Find where the given text appears and provide that cell's center as [X, Y] coordinate. 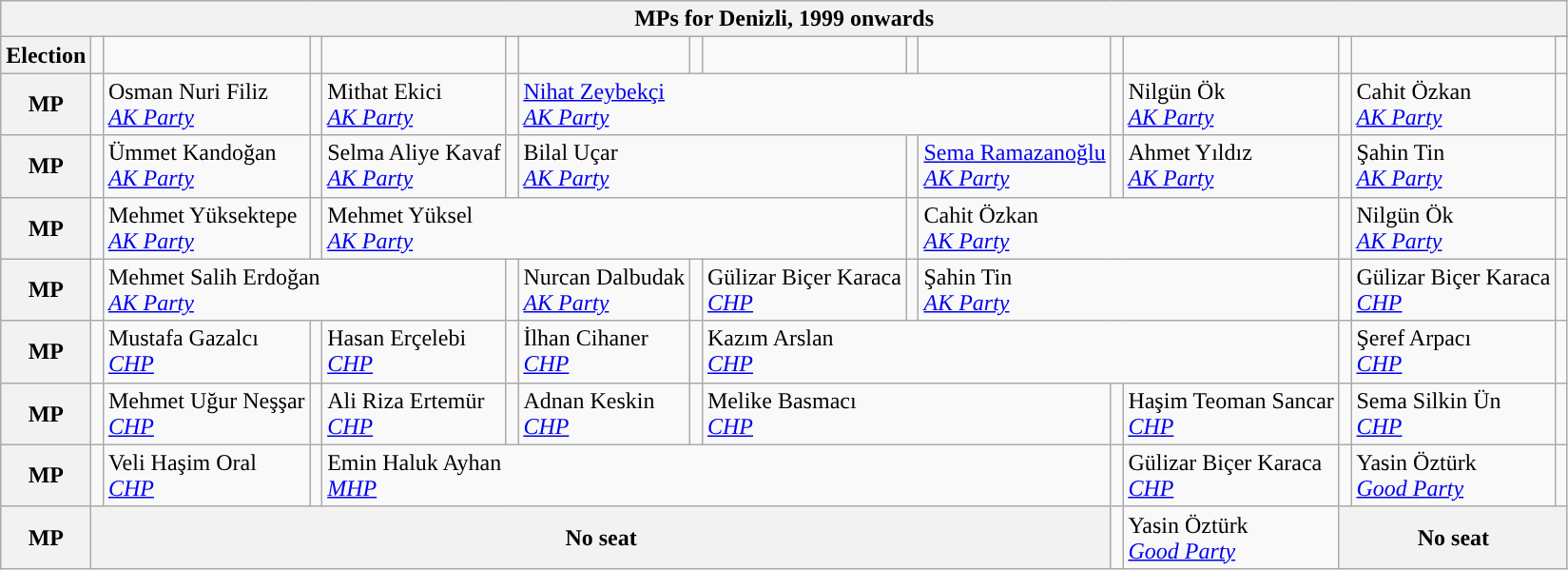
Mehmet YükselAK Party [614, 228]
Mehmet YüksektepeAK Party [206, 228]
Mithat EkiciAK Party [415, 105]
Nurcan DalbudakAK Party [605, 289]
Haşim Teoman SancarCHP [1231, 413]
Selma Aliye KavafAK Party [415, 166]
Mehmet Uğur NeşşarCHP [206, 413]
Sema Silkin ÜnCHP [1453, 413]
Nihat ZeybekçiAK Party [814, 105]
Şeref ArpacıCHP [1453, 352]
Mustafa GazalcıCHP [206, 352]
Bilal UçarAK Party [713, 166]
Sema RamazanoğluAK Party [1015, 166]
Osman Nuri FilizAK Party [206, 105]
Hasan ErçelebiCHP [415, 352]
Ali Riza ErtemürCHP [415, 413]
Veli Haşim OralCHP [206, 476]
Election [46, 55]
İlhan CihanerCHP [605, 352]
Ahmet YıldızAK Party [1231, 166]
Mehmet Salih ErdoğanAK Party [304, 289]
Emin Haluk AyhanMHP [717, 476]
Ümmet KandoğanAK Party [206, 166]
Adnan KeskinCHP [605, 413]
Kazım ArslanCHP [1020, 352]
Melike BasmacıCHP [906, 413]
MPs for Denizli, 1999 onwards [784, 19]
